Locate the cell with the specified text and output its (x, y) center coordinate. 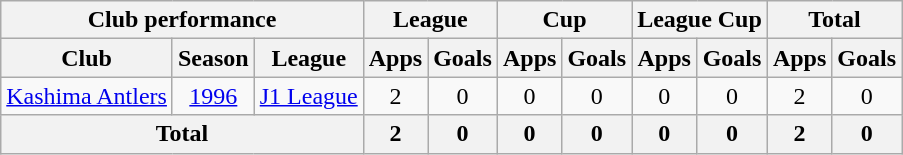
Season (213, 58)
J1 League (308, 96)
League Cup (700, 20)
Club (87, 58)
Cup (564, 20)
Club performance (182, 20)
Kashima Antlers (87, 96)
1996 (213, 96)
